Find where the given text appears and provide that cell's center as [X, Y] coordinate. 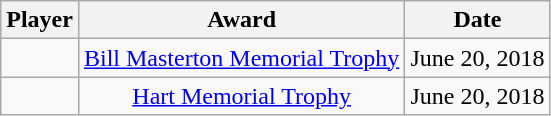
Hart Memorial Trophy [241, 96]
Award [241, 20]
Player [40, 20]
Date [478, 20]
Bill Masterton Memorial Trophy [241, 58]
